Determine the (X, Y) coordinate at the center of the cell enclosing the given text.  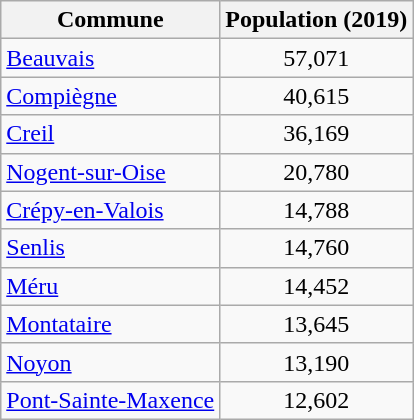
14,788 (316, 210)
Creil (110, 134)
Crépy-en-Valois (110, 210)
14,760 (316, 248)
13,190 (316, 362)
Beauvais (110, 58)
Nogent-sur-Oise (110, 172)
36,169 (316, 134)
Méru (110, 286)
Senlis (110, 248)
13,645 (316, 324)
14,452 (316, 286)
57,071 (316, 58)
Montataire (110, 324)
Pont-Sainte-Maxence (110, 400)
12,602 (316, 400)
Compiègne (110, 96)
Commune (110, 20)
20,780 (316, 172)
40,615 (316, 96)
Population (2019) (316, 20)
Noyon (110, 362)
